Scan for the cell matching the given text and deliver its (x, y) coordinate at center. 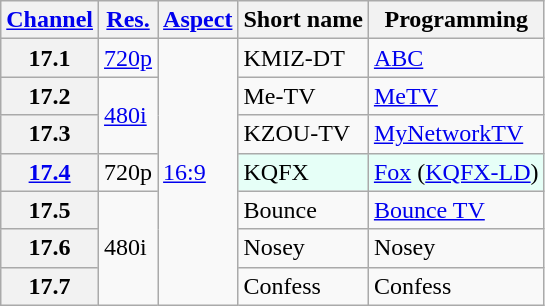
Bounce TV (456, 210)
16:9 (198, 172)
KQFX (303, 172)
MyNetworkTV (456, 134)
KMIZ-DT (303, 58)
17.2 (50, 96)
17.4 (50, 172)
KZOU-TV (303, 134)
17.5 (50, 210)
Me-TV (303, 96)
ABC (456, 58)
Fox (KQFX-LD) (456, 172)
17.7 (50, 286)
Aspect (198, 20)
MeTV (456, 96)
Short name (303, 20)
Res. (128, 20)
17.3 (50, 134)
17.6 (50, 248)
Programming (456, 20)
Channel (50, 20)
Bounce (303, 210)
17.1 (50, 58)
